Capture the cell that displays the provided text and extract its [x, y] central coordinate. 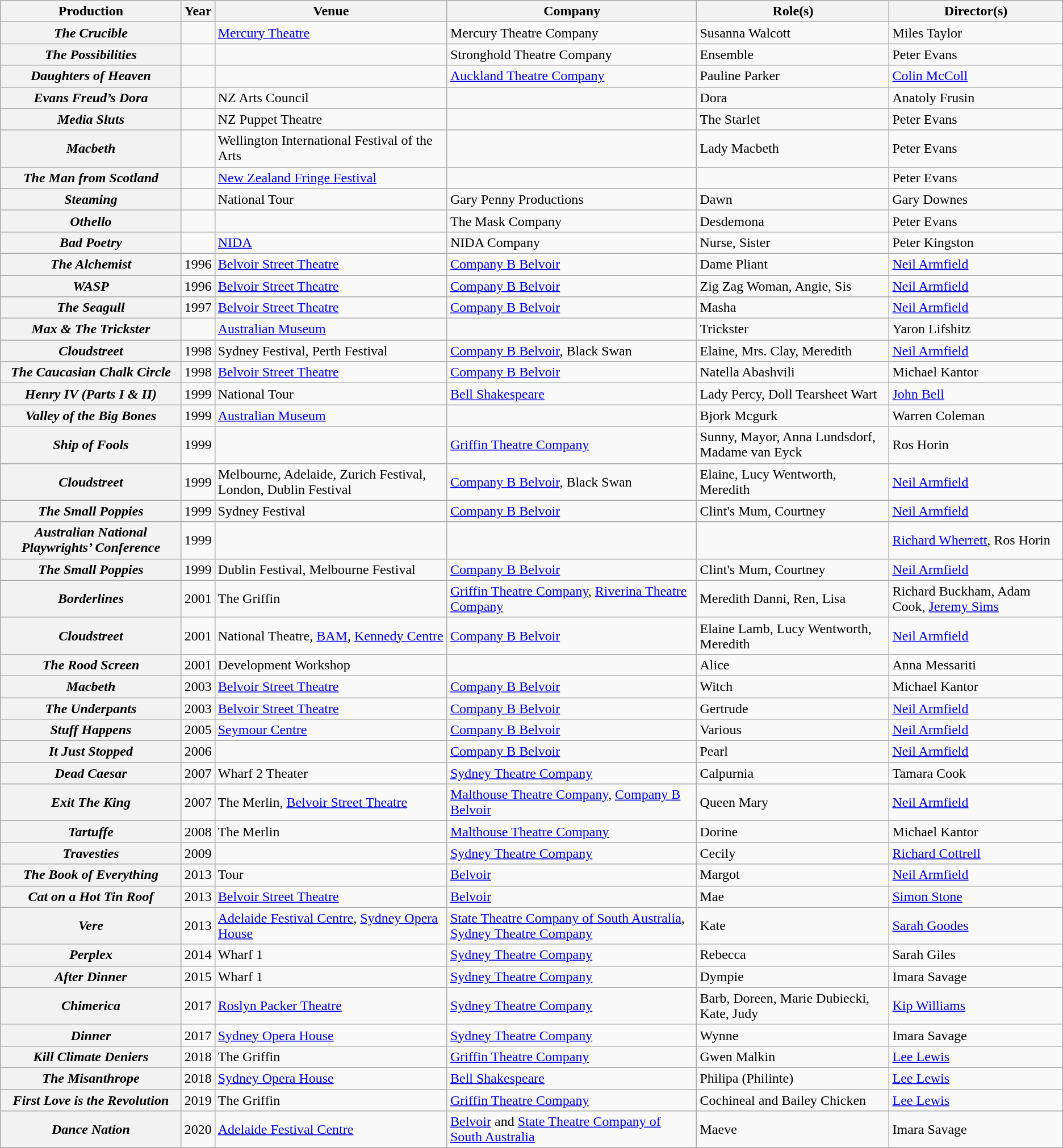
NZ Puppet Theatre [330, 119]
The Caucasian Chalk Circle [91, 372]
Anatoly Frusin [976, 98]
Borderlines [91, 598]
Company [571, 11]
The Crucible [91, 33]
Othello [91, 221]
Evans Freud’s Dora [91, 98]
2005 [198, 730]
Margot [793, 875]
Steaming [91, 199]
NZ Arts Council [330, 98]
Bad Poetry [91, 242]
It Just Stopped [91, 752]
Mercury Theatre [330, 33]
WASP [91, 286]
NIDA Company [571, 242]
Dead Caesar [91, 773]
Cochineal and Bailey Chicken [793, 1100]
NIDA [330, 242]
Belvoir and State Theatre Company of South Australia [571, 1130]
Witch [793, 686]
Dympie [793, 977]
Sarah Giles [976, 955]
2009 [198, 853]
Role(s) [793, 11]
Philipa (Philinte) [793, 1078]
Mae [793, 896]
Elaine, Mrs. Clay, Meredith [793, 351]
Warren Coleman [976, 416]
Melbourne, Adelaide, Zurich Festival, London, Dublin Festival [330, 481]
2006 [198, 752]
Meredith Danni, Ren, Lisa [793, 598]
Development Workshop [330, 665]
The Man from Scotland [91, 178]
The Rood Screen [91, 665]
The Alchemist [91, 264]
Anna Messariti [976, 665]
Adelaide Festival Centre, Sydney Opera House [330, 925]
Sunny, Mayor, Anna Lundsdorf, Madame van Eyck [793, 445]
Media Sluts [91, 119]
Maeve [793, 1130]
Various [793, 730]
Gary Penny Productions [571, 199]
Roslyn Packer Theatre [330, 1006]
Queen Mary [793, 803]
Miles Taylor [976, 33]
Ensemble [793, 55]
Ship of Fools [91, 445]
Wellington International Festival of the Arts [330, 149]
Perplex [91, 955]
2014 [198, 955]
State Theatre Company of South Australia, Sydney Theatre Company [571, 925]
Seymour Centre [330, 730]
Valley of the Big Bones [91, 416]
Kate [793, 925]
The Misanthrope [91, 1078]
Nurse, Sister [793, 242]
Adelaide Festival Centre [330, 1130]
Gary Downes [976, 199]
Elaine, Lucy Wentworth, Meredith [793, 481]
Richard Buckham, Adam Cook, Jeremy Sims [976, 598]
Dame Pliant [793, 264]
Masha [793, 308]
Australian National Playwrights’ Conference [91, 541]
Sydney Festival [330, 511]
Kill Climate Deniers [91, 1057]
Peter Kingston [976, 242]
Dorine [793, 832]
The Seagull [91, 308]
Exit The King [91, 803]
Director(s) [976, 11]
Richard Cottrell [976, 853]
Chimerica [91, 1006]
Tour [330, 875]
Bjork Mcgurk [793, 416]
Lady Macbeth [793, 149]
Desdemona [793, 221]
Gertrude [793, 708]
Pearl [793, 752]
After Dinner [91, 977]
John Bell [976, 394]
Gwen Malkin [793, 1057]
Yaron Lifshitz [976, 329]
Mercury Theatre Company [571, 33]
Sarah Goodes [976, 925]
Richard Wherrett, Ros Horin [976, 541]
Stuff Happens [91, 730]
First Love is the Revolution [91, 1100]
Ros Horin [976, 445]
Griffin Theatre Company, Riverina Theatre Company [571, 598]
Trickster [793, 329]
Rebecca [793, 955]
Vere [91, 925]
Kip Williams [976, 1006]
Sydney Festival, Perth Festival [330, 351]
Lady Percy, Doll Tearsheet Wart [793, 394]
Barb, Doreen, Marie Dubiecki, Kate, Judy [793, 1006]
Tartuffe [91, 832]
Simon Stone [976, 896]
Calpurnia [793, 773]
Auckland Theatre Company [571, 76]
Natella Abashvili [793, 372]
Zig Zag Woman, Angie, Sis [793, 286]
Pauline Parker [793, 76]
Dinner [91, 1035]
1997 [198, 308]
Alice [793, 665]
Dance Nation [91, 1130]
Malthouse Theatre Company [571, 832]
Year [198, 11]
Venue [330, 11]
New Zealand Fringe Festival [330, 178]
Dawn [793, 199]
The Mask Company [571, 221]
Colin McColl [976, 76]
National Theatre, BAM, Kennedy Centre [330, 636]
Dublin Festival, Melbourne Festival [330, 569]
Stronghold Theatre Company [571, 55]
The Book of Everything [91, 875]
Travesties [91, 853]
Max & The Trickster [91, 329]
Malthouse Theatre Company, Company B Belvoir [571, 803]
2008 [198, 832]
The Merlin [330, 832]
Susanna Walcott [793, 33]
The Underpants [91, 708]
The Possibilities [91, 55]
Production [91, 11]
The Merlin, Belvoir Street Theatre [330, 803]
Dora [793, 98]
Wynne [793, 1035]
2020 [198, 1130]
Henry IV (Parts I & II) [91, 394]
2019 [198, 1100]
The Starlet [793, 119]
Elaine Lamb, Lucy Wentworth, Meredith [793, 636]
Tamara Cook [976, 773]
2015 [198, 977]
Cecily [793, 853]
Cat on a Hot Tin Roof [91, 896]
Daughters of Heaven [91, 76]
Wharf 2 Theater [330, 773]
